Pinpoint the cell where the given text exists, returning its (x, y) midpoint coordinate. 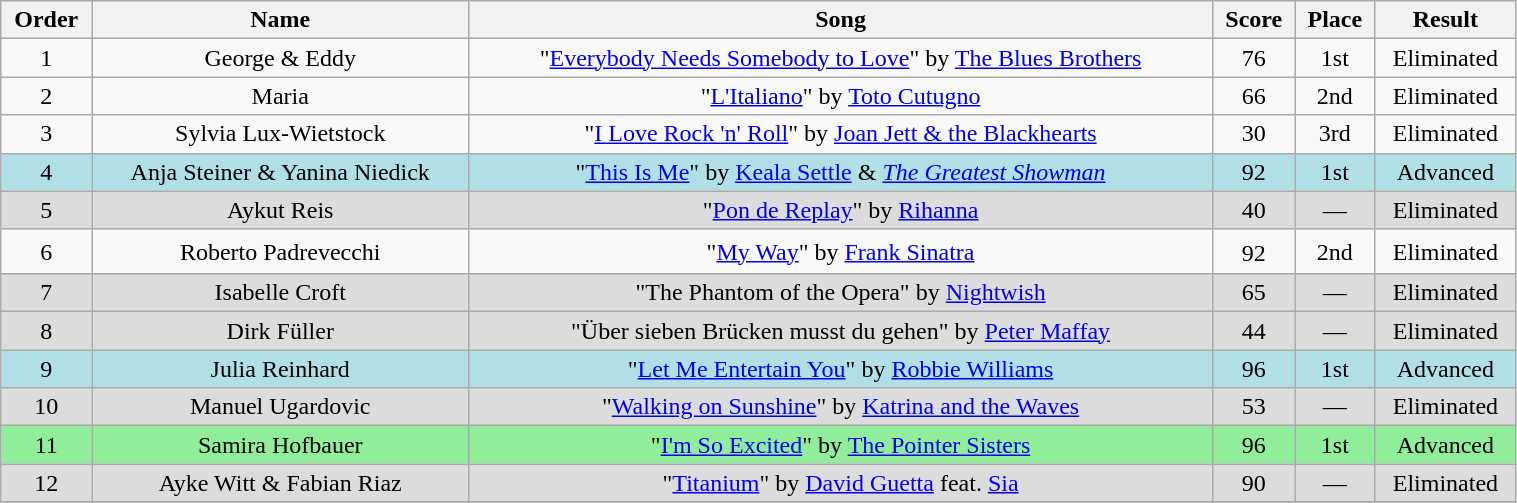
12 (46, 483)
Manuel Ugardovic (280, 407)
7 (46, 293)
Roberto Padrevecchi (280, 252)
Order (46, 20)
Name (280, 20)
Julia Reinhard (280, 369)
Place (1335, 20)
90 (1254, 483)
Song (841, 20)
Anja Steiner & Yanina Niedick (280, 172)
4 (46, 172)
44 (1254, 331)
George & Eddy (280, 58)
Samira Hofbauer (280, 445)
Aykut Reis (280, 210)
"Über sieben Brücken musst du gehen" by Peter Maffay (841, 331)
11 (46, 445)
"Titanium" by David Guetta feat. Sia (841, 483)
Ayke Witt & Fabian Riaz (280, 483)
"This Is Me" by Keala Settle & The Greatest Showman (841, 172)
5 (46, 210)
3rd (1335, 134)
9 (46, 369)
"Walking on Sunshine" by Katrina and the Waves (841, 407)
3 (46, 134)
Sylvia Lux-Wietstock (280, 134)
66 (1254, 96)
Dirk Füller (280, 331)
8 (46, 331)
Result (1446, 20)
40 (1254, 210)
"I'm So Excited" by The Pointer Sisters (841, 445)
"Everybody Needs Somebody to Love" by The Blues Brothers (841, 58)
6 (46, 252)
"I Love Rock 'n' Roll" by Joan Jett & the Blackhearts (841, 134)
Isabelle Croft (280, 293)
1 (46, 58)
"My Way" by Frank Sinatra (841, 252)
"The Phantom of the Opera" by Nightwish (841, 293)
"Pon de Replay" by Rihanna (841, 210)
10 (46, 407)
65 (1254, 293)
"L'Italiano" by Toto Cutugno (841, 96)
30 (1254, 134)
76 (1254, 58)
Maria (280, 96)
2 (46, 96)
53 (1254, 407)
Score (1254, 20)
"Let Me Entertain You" by Robbie Williams (841, 369)
